Capture the cell that displays the provided text and extract its [X, Y] central coordinate. 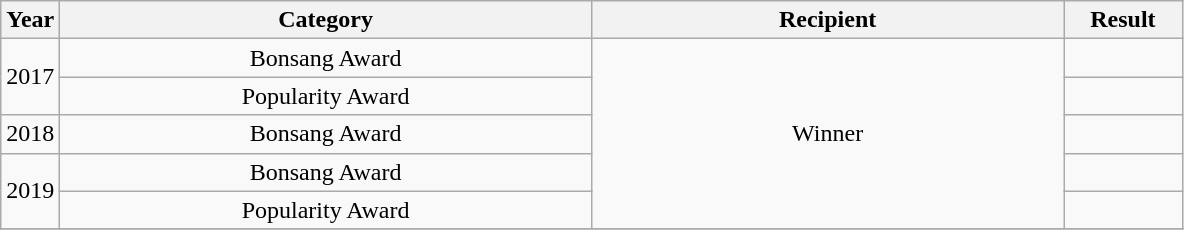
Result [1123, 20]
Year [30, 20]
Category [326, 20]
Recipient [827, 20]
2017 [30, 77]
2018 [30, 134]
2019 [30, 191]
Winner [827, 134]
